Find where the given text appears and provide that cell's center as [X, Y] coordinate. 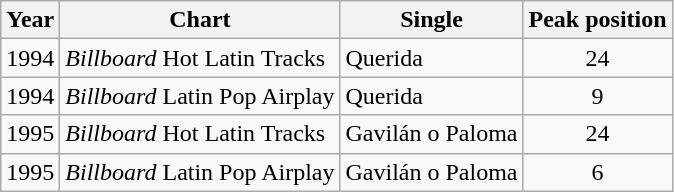
6 [598, 172]
Single [432, 20]
9 [598, 96]
Peak position [598, 20]
Year [30, 20]
Chart [200, 20]
